Return [x, y] of the center of cell containing provided text 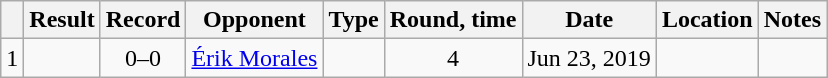
Érik Morales [254, 58]
Jun 23, 2019 [589, 58]
0–0 [143, 58]
1 [12, 58]
Result [62, 20]
4 [453, 58]
Record [143, 20]
Date [589, 20]
Location [707, 20]
Opponent [254, 20]
Type [354, 20]
Notes [792, 20]
Round, time [453, 20]
